From the cell containing the given text, extract its center point as [x, y] coordinate. 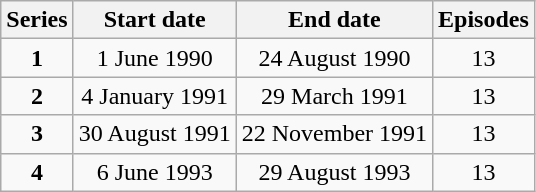
End date [334, 20]
1 [37, 58]
Start date [154, 20]
30 August 1991 [154, 134]
Episodes [484, 20]
22 November 1991 [334, 134]
Series [37, 20]
4 [37, 172]
3 [37, 134]
29 August 1993 [334, 172]
6 June 1993 [154, 172]
29 March 1991 [334, 96]
24 August 1990 [334, 58]
2 [37, 96]
4 January 1991 [154, 96]
1 June 1990 [154, 58]
